Identify which cell holds the provided text, then report its [x, y] central coordinate. 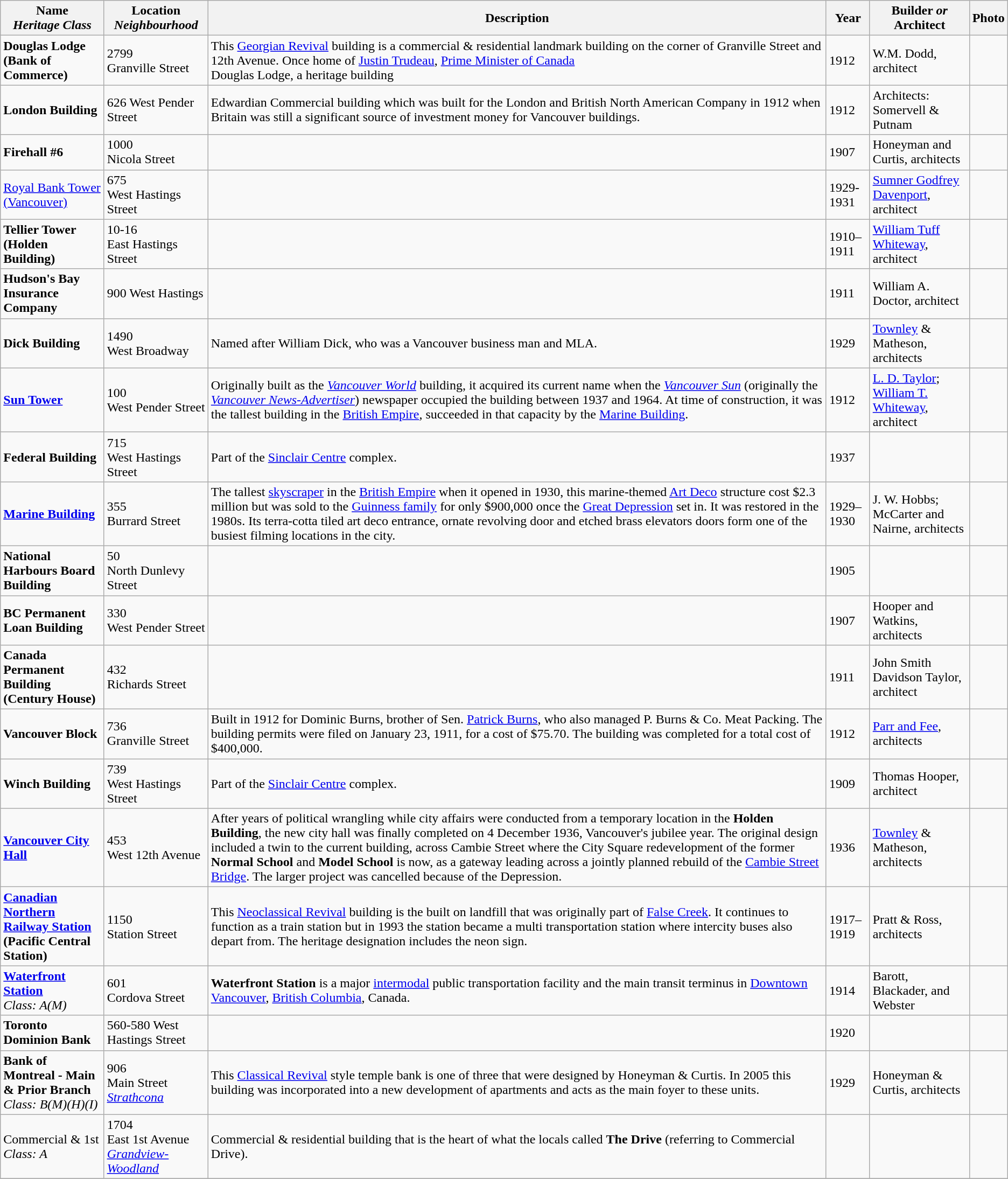
Tellier Tower(Holden Building) [52, 244]
1936 [848, 848]
626 West Pender Street [156, 110]
London Building [52, 110]
Dick Building [52, 343]
Douglas Lodge(Bank of Commerce) [52, 60]
Vancouver City Hall [52, 848]
Commercial & residential building that is the heart of what the locals called The Drive (referring to Commercial Drive). [517, 1146]
Description [517, 18]
Builder orArchitect [920, 18]
601Cordova Street [156, 990]
Sumner Godfrey Davenport, architect [920, 194]
Honeyman and Curtis, architects [920, 152]
W.M. Dodd, architect [920, 60]
1000Nicola Street [156, 152]
900 West Hastings [156, 294]
10-16East Hastings Street [156, 244]
453West 12th Avenue [156, 848]
Pratt & Ross, architects [920, 926]
736Granville Street [156, 734]
Waterfront StationClass: A(M) [52, 990]
1917–1919 [848, 926]
330West Pender Street [156, 620]
Firehall #6 [52, 152]
J. W. Hobbs; McCarter and Nairne, architects [920, 514]
Canada Permanent Building(Century House) [52, 678]
1905 [848, 570]
Winch Building [52, 784]
355Burrard Street [156, 514]
Sun Tower [52, 400]
1929-1931 [848, 194]
675West Hastings Street [156, 194]
Bank of Montreal - Main & Prior BranchClass: B(M)(H)(I) [52, 1083]
1920 [848, 1033]
Thomas Hooper, architect [920, 784]
2799Granville Street [156, 60]
1150Station Street [156, 926]
1937 [848, 457]
Barott, Blackader, and Webster [920, 990]
Marine Building [52, 514]
NameHeritage Class [52, 18]
LocationNeighbourhood [156, 18]
739West Hastings Street [156, 784]
L. D. Taylor; William T. Whiteway, architect [920, 400]
1909 [848, 784]
Named after William Dick, who was a Vancouver business man and MLA. [517, 343]
John Smith Davidson Taylor, architect [920, 678]
1914 [848, 990]
BC Permanent Loan Building [52, 620]
Honeyman & Curtis, architects [920, 1083]
715West Hastings Street [156, 457]
Canadian Northern Railway Station(Pacific Central Station) [52, 926]
Vancouver Block [52, 734]
50North Dunlevy Street [156, 570]
1929–1930 [848, 514]
Royal Bank Tower (Vancouver) [52, 194]
Hudson's Bay Insurance Company [52, 294]
Federal Building [52, 457]
Toronto Dominion Bank [52, 1033]
906Main StreetStrathcona [156, 1083]
Photo [989, 18]
Parr and Fee, architects [920, 734]
Commercial & 1stClass: A [52, 1146]
William A. Doctor, architect [920, 294]
National Harbours Board Building [52, 570]
1490West Broadway [156, 343]
1910–1911 [848, 244]
Architects: Somervell & Putnam [920, 110]
560-580 West Hastings Street [156, 1033]
100West Pender Street [156, 400]
1704East 1st AvenueGrandview-Woodland [156, 1146]
432Richards Street [156, 678]
Hooper and Watkins, architects [920, 620]
Year [848, 18]
William Tuff Whiteway, architect [920, 244]
